Extract the [X, Y] coordinate from the center of the cell holding the provided text.  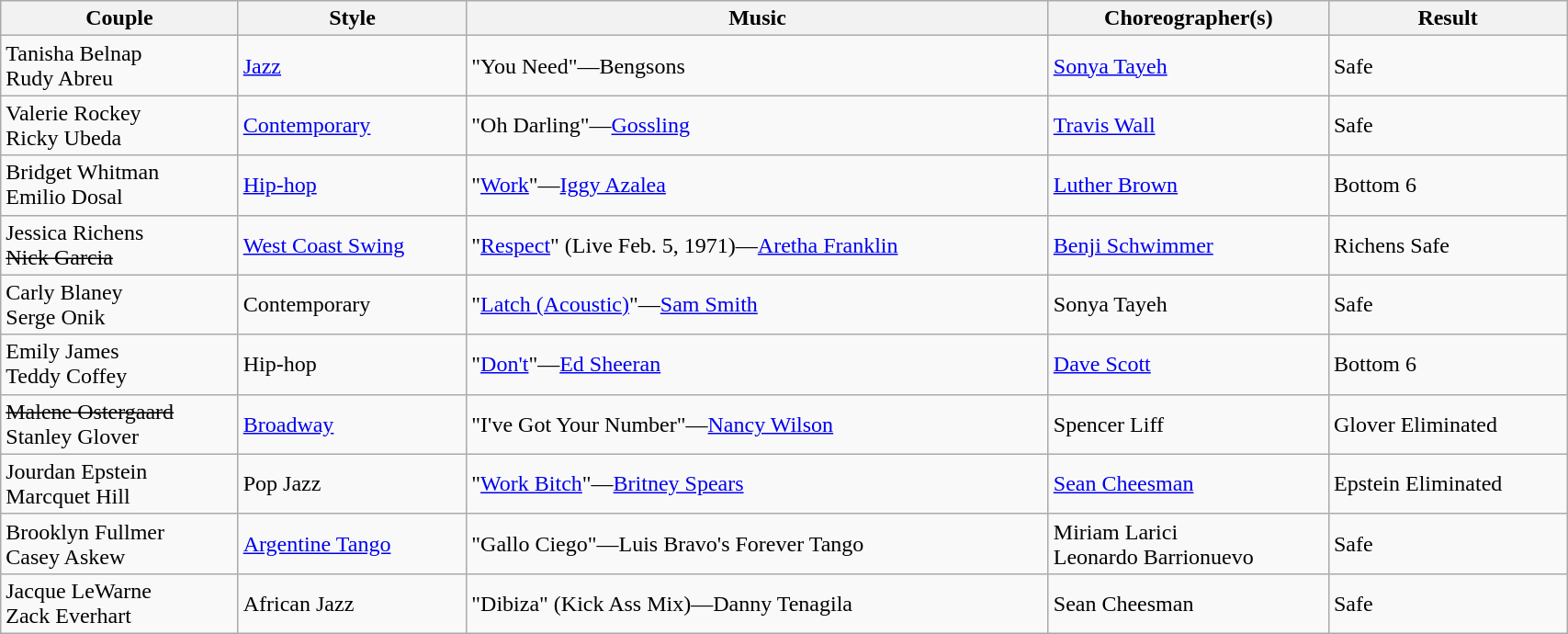
"Don't"—Ed Sheeran [758, 364]
Richens Safe [1448, 244]
Tanisha BelnapRudy Abreu [119, 66]
Dave Scott [1189, 364]
Choreographer(s) [1189, 18]
"Oh Darling"—Gossling [758, 125]
"I've Got Your Number"—Nancy Wilson [758, 425]
Luther Brown [1189, 186]
Emily JamesTeddy Coffey [119, 364]
Jourdan EpsteinMarcquet Hill [119, 483]
Jessica Richens Nick Garcia [119, 244]
Valerie RockeyRicky Ubeda [119, 125]
Benji Schwimmer [1189, 244]
"Gallo Ciego"—Luis Bravo's Forever Tango [758, 544]
Malene OstergaardStanley Glover [119, 425]
Broadway [353, 425]
Jazz [353, 66]
"Latch (Acoustic)"—Sam Smith [758, 305]
Travis Wall [1189, 125]
Brooklyn FullmerCasey Askew [119, 544]
Jacque LeWarneZack Everhart [119, 603]
Result [1448, 18]
West Coast Swing [353, 244]
Epstein Eliminated [1448, 483]
Spencer Liff [1189, 425]
Bridget WhitmanEmilio Dosal [119, 186]
Pop Jazz [353, 483]
African Jazz [353, 603]
"You Need"—Bengsons [758, 66]
Music [758, 18]
Couple [119, 18]
"Work"—Iggy Azalea [758, 186]
Glover Eliminated [1448, 425]
Carly BlaneySerge Onik [119, 305]
"Work Bitch"—Britney Spears [758, 483]
Argentine Tango [353, 544]
"Dibiza" (Kick Ass Mix)—Danny Tenagila [758, 603]
Style [353, 18]
"Respect" (Live Feb. 5, 1971)—Aretha Franklin [758, 244]
Miriam LariciLeonardo Barrionuevo [1189, 544]
